Capture the cell that displays the provided text and extract its [X, Y] central coordinate. 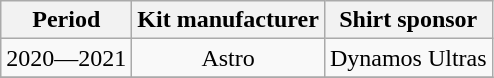
2020—2021 [66, 58]
Dynamos Ultras [408, 58]
Shirt sponsor [408, 20]
Kit manufacturer [228, 20]
Period [66, 20]
Astro [228, 58]
